Output the (x, y) coordinate of the center of the cell containing the given text.  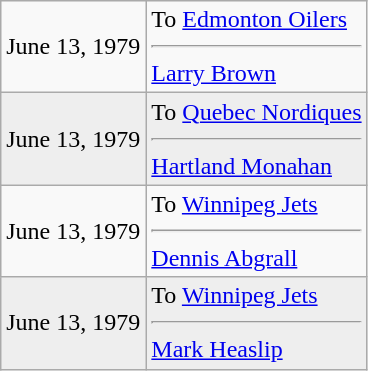
To Winnipeg JetsDennis Abgrall (256, 231)
To Quebec NordiquesHartland Monahan (256, 139)
To Winnipeg JetsMark Heaslip (256, 323)
To Edmonton OilersLarry Brown (256, 47)
